Capture the cell that displays the provided text and extract its (x, y) central coordinate. 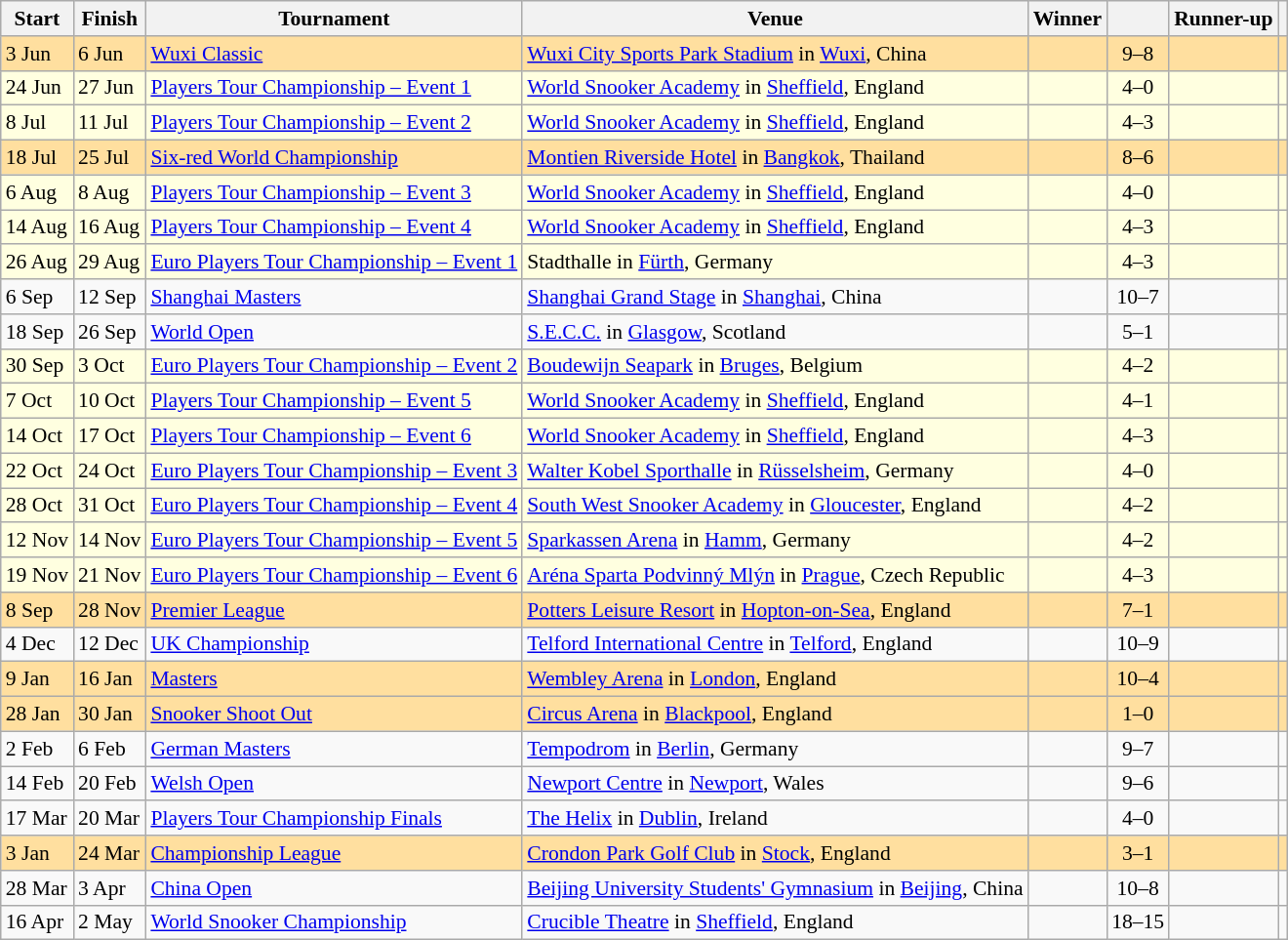
14 Nov (109, 541)
Start (37, 19)
28 Jan (37, 715)
Welsh Open (334, 784)
14 Aug (37, 227)
28 Oct (37, 506)
10–4 (1138, 679)
Players Tour Championship – Event 1 (334, 88)
Wuxi Classic (334, 54)
30 Jan (109, 715)
16 Aug (109, 227)
German Masters (334, 749)
6 Jun (109, 54)
2 May (109, 922)
20 Mar (109, 819)
31 Oct (109, 506)
Boudewijn Seapark in Bruges, Belgium (775, 366)
4 Dec (37, 644)
3–1 (1138, 853)
Winner (1067, 19)
Beijing University Students' Gymnasium in Beijing, China (775, 888)
9–7 (1138, 749)
Newport Centre in Newport, Wales (775, 784)
Circus Arena in Blackpool, England (775, 715)
24 Oct (109, 470)
9–6 (1138, 784)
Players Tour Championship – Event 5 (334, 401)
Euro Players Tour Championship – Event 1 (334, 263)
World Open (334, 332)
Sparkassen Arena in Hamm, Germany (775, 541)
S.E.C.C. in Glasgow, Scotland (775, 332)
Players Tour Championship – Event 6 (334, 436)
6 Feb (109, 749)
18–15 (1138, 922)
1–0 (1138, 715)
7 Oct (37, 401)
China Open (334, 888)
Telford International Centre in Telford, England (775, 644)
Wuxi City Sports Park Stadium in Wuxi, China (775, 54)
Euro Players Tour Championship – Event 4 (334, 506)
18 Jul (37, 158)
Potters Leisure Resort in Hopton-on-Sea, England (775, 610)
19 Nov (37, 575)
Six-red World Championship (334, 158)
21 Nov (109, 575)
20 Feb (109, 784)
3 Apr (109, 888)
6 Aug (37, 192)
UK Championship (334, 644)
5–1 (1138, 332)
14 Oct (37, 436)
12 Nov (37, 541)
Shanghai Masters (334, 297)
22 Oct (37, 470)
Wembley Arena in London, England (775, 679)
3 Jun (37, 54)
8–6 (1138, 158)
2 Feb (37, 749)
14 Feb (37, 784)
Shanghai Grand Stage in Shanghai, China (775, 297)
25 Jul (109, 158)
10–8 (1138, 888)
16 Apr (37, 922)
8 Sep (37, 610)
World Snooker Championship (334, 922)
Players Tour Championship – Event 4 (334, 227)
26 Aug (37, 263)
18 Sep (37, 332)
12 Sep (109, 297)
17 Mar (37, 819)
3 Jan (37, 853)
Stadthalle in Fürth, Germany (775, 263)
Championship League (334, 853)
Crucible Theatre in Sheffield, England (775, 922)
8 Aug (109, 192)
8 Jul (37, 123)
17 Oct (109, 436)
Masters (334, 679)
6 Sep (37, 297)
Euro Players Tour Championship – Event 3 (334, 470)
24 Jun (37, 88)
28 Nov (109, 610)
Tempodrom in Berlin, Germany (775, 749)
3 Oct (109, 366)
29 Aug (109, 263)
9–8 (1138, 54)
7–1 (1138, 610)
16 Jan (109, 679)
Players Tour Championship – Event 3 (334, 192)
Players Tour Championship – Event 2 (334, 123)
11 Jul (109, 123)
Euro Players Tour Championship – Event 5 (334, 541)
Aréna Sparta Podvinný Mlýn in Prague, Czech Republic (775, 575)
28 Mar (37, 888)
Premier League (334, 610)
Montien Riverside Hotel in Bangkok, Thailand (775, 158)
24 Mar (109, 853)
Runner-up (1224, 19)
The Helix in Dublin, Ireland (775, 819)
Crondon Park Golf Club in Stock, England (775, 853)
Euro Players Tour Championship – Event 2 (334, 366)
Snooker Shoot Out (334, 715)
Finish (109, 19)
9 Jan (37, 679)
10–9 (1138, 644)
30 Sep (37, 366)
Euro Players Tour Championship – Event 6 (334, 575)
4–1 (1138, 401)
26 Sep (109, 332)
Players Tour Championship Finals (334, 819)
10 Oct (109, 401)
10–7 (1138, 297)
27 Jun (109, 88)
South West Snooker Academy in Gloucester, England (775, 506)
Tournament (334, 19)
Walter Kobel Sporthalle in Rüsselsheim, Germany (775, 470)
Venue (775, 19)
12 Dec (109, 644)
